Detect which cell encompasses the target text, then output its (X, Y) center coordinate. 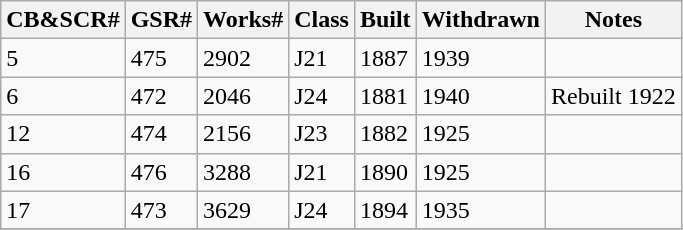
2902 (244, 58)
473 (161, 210)
Built (385, 20)
3629 (244, 210)
1887 (385, 58)
475 (161, 58)
3288 (244, 172)
Withdrawn (480, 20)
Class (322, 20)
1882 (385, 134)
1935 (480, 210)
1890 (385, 172)
6 (63, 96)
1940 (480, 96)
J23 (322, 134)
GSR# (161, 20)
1939 (480, 58)
CB&SCR# (63, 20)
5 (63, 58)
Works# (244, 20)
Rebuilt 1922 (613, 96)
474 (161, 134)
1894 (385, 210)
12 (63, 134)
472 (161, 96)
2156 (244, 134)
17 (63, 210)
2046 (244, 96)
Notes (613, 20)
1881 (385, 96)
16 (63, 172)
476 (161, 172)
